Provide the (x, y) coordinate of the cell's center where the given text is located.  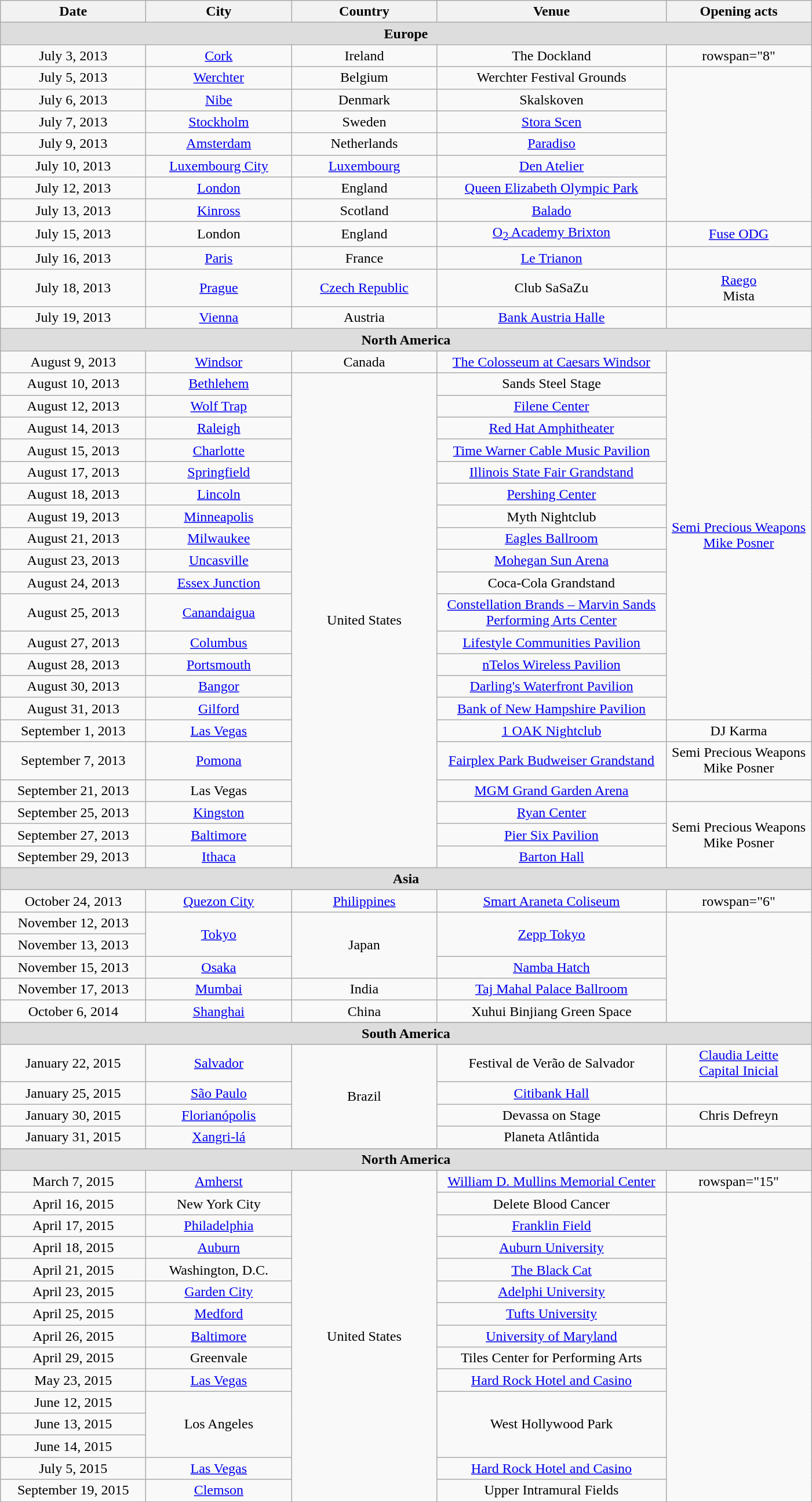
April 21, 2015 (73, 1269)
Lifestyle Communities Pavilion (552, 643)
Ithaca (219, 857)
Venue (552, 12)
Pier Six Pavilion (552, 835)
August 14, 2013 (73, 428)
Stockholm (219, 122)
August 23, 2013 (73, 561)
rowspan="15" (738, 1181)
September 1, 2013 (73, 731)
September 29, 2013 (73, 857)
Gilford (219, 709)
Club SaSaZu (552, 288)
Devassa on Stage (552, 1115)
Xuhui Binjiang Green Space (552, 1011)
Washington, D.C. (219, 1269)
July 18, 2013 (73, 288)
Le Trianon (552, 258)
Smart Araneta Coliseum (552, 901)
Namba Hatch (552, 967)
Netherlands (364, 144)
Sweden (364, 122)
August 15, 2013 (73, 450)
Auburn (219, 1247)
Red Hat Amphitheater (552, 428)
August 12, 2013 (73, 406)
Clemson (219, 1490)
April 25, 2015 (73, 1314)
Austria (364, 318)
rowspan="6" (738, 901)
Denmark (364, 100)
Garden City (219, 1291)
April 18, 2015 (73, 1247)
Tiles Center for Performing Arts (552, 1358)
August 31, 2013 (73, 709)
August 24, 2013 (73, 583)
DJ Karma (738, 731)
July 5, 2013 (73, 78)
Ryan Center (552, 812)
April 23, 2015 (73, 1291)
January 31, 2015 (73, 1137)
Los Angeles (219, 1424)
Country (364, 12)
November 13, 2013 (73, 945)
New York City (219, 1203)
Werchter Festival Grounds (552, 78)
The Colosseum at Caesars Windsor (552, 362)
William D. Mullins Memorial Center (552, 1181)
Canandaigua (219, 612)
August 30, 2013 (73, 687)
Darling's Waterfront Pavilion (552, 687)
April 29, 2015 (73, 1358)
Florianópolis (219, 1115)
Nibe (219, 100)
Eagles Ballroom (552, 538)
Citibank Hall (552, 1093)
Opening acts (738, 12)
Ireland (364, 56)
Shanghai (219, 1011)
Planeta Atlântida (552, 1137)
October 24, 2013 (73, 901)
November 15, 2013 (73, 967)
Taj Mahal Palace Ballroom (552, 989)
Philippines (364, 901)
Osaka (219, 967)
October 6, 2014 (73, 1011)
April 16, 2015 (73, 1203)
July 10, 2013 (73, 166)
July 19, 2013 (73, 318)
The Black Cat (552, 1269)
Lincoln (219, 494)
Medford (219, 1314)
Fairplex Park Budweiser Grandstand (552, 761)
Paradiso (552, 144)
November 12, 2013 (73, 923)
Greenvale (219, 1358)
July 9, 2013 (73, 144)
Czech Republic (364, 288)
July 7, 2013 (73, 122)
Kinross (219, 210)
Queen Elizabeth Olympic Park (552, 188)
Mohegan Sun Arena (552, 561)
Salvador (219, 1064)
Bank Austria Halle (552, 318)
Quezon City (219, 901)
January 25, 2015 (73, 1093)
Brazil (364, 1096)
September 19, 2015 (73, 1490)
Paris (219, 258)
RaegoMista (738, 288)
Filene Center (552, 406)
1 OAK Nightclub (552, 731)
July 12, 2013 (73, 188)
rowspan="8" (738, 56)
Constellation Brands – Marvin Sands Performing Arts Center (552, 612)
Essex Junction (219, 583)
January 22, 2015 (73, 1064)
Tufts University (552, 1314)
Wolf Trap (219, 406)
India (364, 989)
August 17, 2013 (73, 472)
France (364, 258)
April 17, 2015 (73, 1225)
University of Maryland (552, 1336)
July 5, 2015 (73, 1468)
Adelphi University (552, 1291)
Philadelphia (219, 1225)
August 28, 2013 (73, 665)
Vienna (219, 318)
The Dockland (552, 56)
South America (406, 1033)
Pomona (219, 761)
September 7, 2013 (73, 761)
Bethlehem (219, 384)
Luxembourg City (219, 166)
Raleigh (219, 428)
Myth Nightclub (552, 516)
January 30, 2015 (73, 1115)
August 9, 2013 (73, 362)
Luxembourg (364, 166)
City (219, 12)
Xangri-lá (219, 1137)
Asia (406, 879)
Zepp Tokyo (552, 934)
Den Atelier (552, 166)
Skalskoven (552, 100)
August 21, 2013 (73, 538)
Scotland (364, 210)
Minneapolis (219, 516)
July 15, 2013 (73, 234)
Amsterdam (219, 144)
Fuse ODG (738, 234)
Bank of New Hampshire Pavilion (552, 709)
São Paulo (219, 1093)
September 27, 2013 (73, 835)
Portsmouth (219, 665)
September 21, 2013 (73, 790)
Amherst (219, 1181)
Chris Defreyn (738, 1115)
China (364, 1011)
O2 Academy Brixton (552, 234)
July 13, 2013 (73, 210)
Sands Steel Stage (552, 384)
August 10, 2013 (73, 384)
Illinois State Fair Grandstand (552, 472)
Canada (364, 362)
June 14, 2015 (73, 1446)
West Hollywood Park (552, 1424)
Uncasville (219, 561)
Milwaukee (219, 538)
August 19, 2013 (73, 516)
August 25, 2013 (73, 612)
July 16, 2013 (73, 258)
July 6, 2013 (73, 100)
nTelos Wireless Pavilion (552, 665)
Kingston (219, 812)
Prague (219, 288)
Date (73, 12)
June 13, 2015 (73, 1424)
Japan (364, 945)
Europe (406, 34)
Werchter (219, 78)
Auburn University (552, 1247)
Time Warner Cable Music Pavilion (552, 450)
Belgium (364, 78)
Barton Hall (552, 857)
August 27, 2013 (73, 643)
Tokyo (219, 934)
Coca-Cola Grandstand (552, 583)
April 26, 2015 (73, 1336)
November 17, 2013 (73, 989)
August 18, 2013 (73, 494)
Franklin Field (552, 1225)
Mumbai (219, 989)
Balado (552, 210)
Delete Blood Cancer (552, 1203)
Upper Intramural Fields (552, 1490)
September 25, 2013 (73, 812)
Pershing Center (552, 494)
Claudia Leitte Capital Inicial (738, 1064)
Windsor (219, 362)
May 23, 2015 (73, 1380)
Columbus (219, 643)
Bangor (219, 687)
June 12, 2015 (73, 1402)
Festival de Verão de Salvador (552, 1064)
Cork (219, 56)
MGM Grand Garden Arena (552, 790)
July 3, 2013 (73, 56)
Springfield (219, 472)
Stora Scen (552, 122)
March 7, 2015 (73, 1181)
Charlotte (219, 450)
